For the text-containing cell, return its midpoint in [x, y] coordinate format. 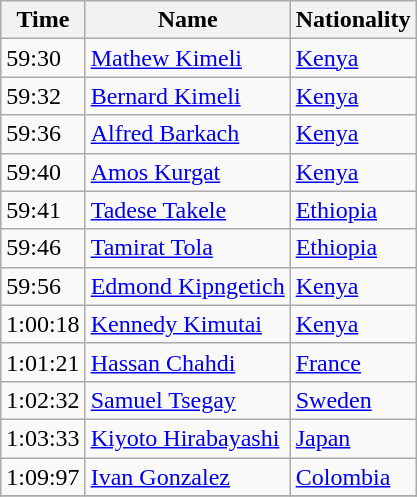
Bernard Kimeli [188, 96]
Tadese Takele [188, 210]
1:00:18 [43, 324]
Colombia [353, 477]
1:02:32 [43, 400]
1:09:97 [43, 477]
59:36 [43, 134]
Time [43, 20]
Japan [353, 438]
Name [188, 20]
59:56 [43, 286]
Edmond Kipngetich [188, 286]
Sweden [353, 400]
Tamirat Tola [188, 248]
59:32 [43, 96]
59:30 [43, 58]
59:41 [43, 210]
Kiyoto Hirabayashi [188, 438]
Mathew Kimeli [188, 58]
59:40 [43, 172]
France [353, 362]
Kennedy Kimutai [188, 324]
Samuel Tsegay [188, 400]
1:01:21 [43, 362]
Ivan Gonzalez [188, 477]
Hassan Chahdi [188, 362]
Nationality [353, 20]
Amos Kurgat [188, 172]
Alfred Barkach [188, 134]
59:46 [43, 248]
1:03:33 [43, 438]
